Locate the cell with the specified text and output its (x, y) center coordinate. 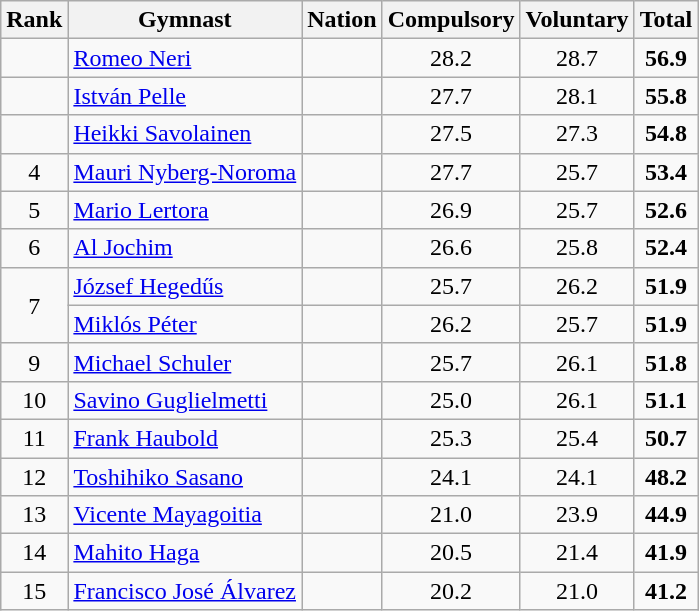
Compulsory (451, 20)
25.8 (577, 248)
48.2 (666, 477)
26.6 (451, 248)
Frank Haubold (185, 438)
50.7 (666, 438)
15 (34, 591)
Vicente Mayagoitia (185, 515)
28.7 (577, 58)
Heikki Savolainen (185, 134)
7 (34, 305)
44.9 (666, 515)
József Hegedűs (185, 286)
52.6 (666, 210)
56.9 (666, 58)
27.3 (577, 134)
10 (34, 400)
Voluntary (577, 20)
55.8 (666, 96)
Francisco José Álvarez (185, 591)
54.8 (666, 134)
4 (34, 172)
26.9 (451, 210)
12 (34, 477)
Mauri Nyberg-Noroma (185, 172)
Gymnast (185, 20)
Miklós Péter (185, 324)
20.2 (451, 591)
27.5 (451, 134)
28.1 (577, 96)
23.9 (577, 515)
Rank (34, 20)
20.5 (451, 553)
István Pelle (185, 96)
28.2 (451, 58)
Total (666, 20)
Toshihiko Sasano (185, 477)
5 (34, 210)
11 (34, 438)
41.2 (666, 591)
25.3 (451, 438)
25.0 (451, 400)
53.4 (666, 172)
Mahito Haga (185, 553)
14 (34, 553)
25.4 (577, 438)
Al Jochim (185, 248)
Savino Guglielmetti (185, 400)
9 (34, 362)
Romeo Neri (185, 58)
Nation (342, 20)
51.1 (666, 400)
6 (34, 248)
41.9 (666, 553)
51.8 (666, 362)
13 (34, 515)
52.4 (666, 248)
Mario Lertora (185, 210)
21.4 (577, 553)
Michael Schuler (185, 362)
